From the cell containing the given text, extract its center point as (x, y) coordinate. 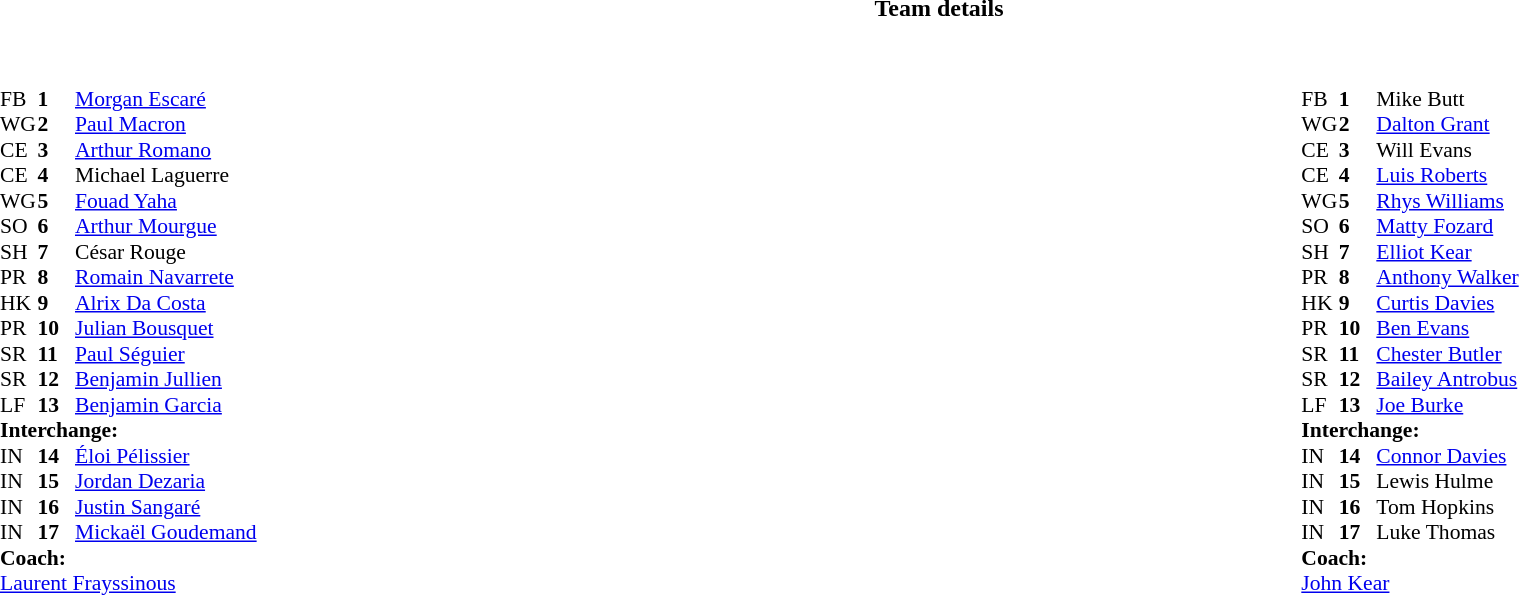
Jordan Dezaria (166, 481)
Tom Hopkins (1447, 507)
Connor Davies (1447, 456)
Julian Bousquet (166, 329)
Curtis Davies (1447, 303)
Anthony Walker (1447, 277)
Rhys Williams (1447, 201)
Dalton Grant (1447, 125)
Bailey Antrobus (1447, 379)
Éloi Pélissier (166, 456)
Mike Butt (1447, 99)
Benjamin Jullien (166, 379)
César Rouge (166, 252)
Morgan Escaré (166, 99)
Elliot Kear (1447, 252)
Will Evans (1447, 150)
Lewis Hulme (1447, 481)
Matty Fozard (1447, 227)
Mickaël Goudemand (166, 533)
Ben Evans (1447, 329)
Benjamin Garcia (166, 405)
Fouad Yaha (166, 201)
Romain Navarrete (166, 277)
Paul Macron (166, 125)
Paul Séguier (166, 354)
Luis Roberts (1447, 175)
Arthur Mourgue (166, 227)
Michael Laguerre (166, 175)
Joe Burke (1447, 405)
Chester Butler (1447, 354)
Justin Sangaré (166, 507)
Alrix Da Costa (166, 303)
Luke Thomas (1447, 533)
Arthur Romano (166, 150)
